Pinpoint the cell where the given text exists, returning its [X, Y] midpoint coordinate. 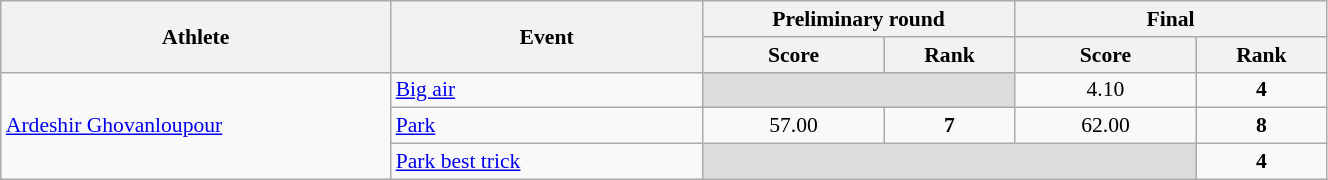
Event [547, 36]
4.10 [1105, 90]
57.00 [794, 126]
Athlete [196, 36]
Ardeshir Ghovanloupour [196, 126]
62.00 [1105, 126]
Park [547, 126]
8 [1261, 126]
7 [950, 126]
Park best trick [547, 162]
Preliminary round [859, 19]
Big air [547, 90]
Final [1170, 19]
